Find where the given text appears and provide that cell's center as (x, y) coordinate. 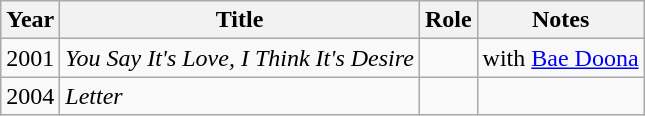
with Bae Doona (560, 58)
Notes (560, 20)
Year (30, 20)
2001 (30, 58)
2004 (30, 96)
Letter (240, 96)
You Say It's Love, I Think It's Desire (240, 58)
Title (240, 20)
Role (448, 20)
